Output the [X, Y] coordinate of the center of the cell containing the given text.  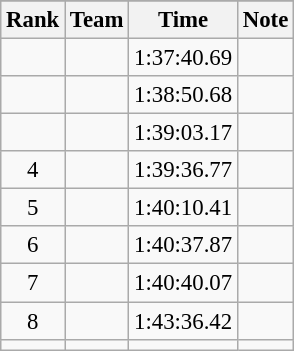
Time [184, 20]
1:40:40.07 [184, 283]
1:37:40.69 [184, 58]
5 [33, 208]
1:40:10.41 [184, 208]
1:43:36.42 [184, 321]
8 [33, 321]
1:38:50.68 [184, 95]
7 [33, 283]
6 [33, 245]
1:40:37.87 [184, 245]
1:39:03.17 [184, 133]
4 [33, 170]
Note [265, 20]
Team [97, 20]
1:39:36.77 [184, 170]
Rank [33, 20]
